Pinpoint the cell where the given text exists, returning its (x, y) midpoint coordinate. 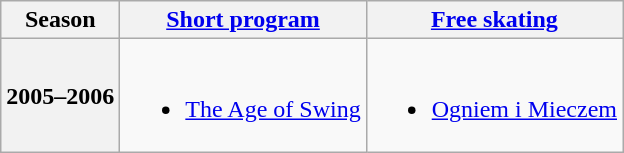
Short program (243, 20)
Ogniem i Mieczem (494, 96)
2005–2006 (60, 96)
The Age of Swing (243, 96)
Season (60, 20)
Free skating (494, 20)
